For the text-containing cell, return its midpoint in [x, y] coordinate format. 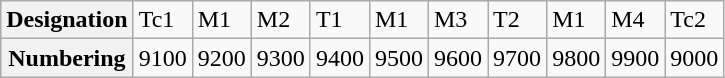
M4 [636, 20]
Designation [67, 20]
9300 [280, 58]
9800 [576, 58]
9100 [162, 58]
9400 [340, 58]
M2 [280, 20]
T2 [518, 20]
9000 [694, 58]
9200 [222, 58]
Tc2 [694, 20]
T1 [340, 20]
9600 [458, 58]
M3 [458, 20]
9700 [518, 58]
9500 [398, 58]
Numbering [67, 58]
9900 [636, 58]
Tc1 [162, 20]
